Scan for the cell matching the given text and deliver its (X, Y) coordinate at center. 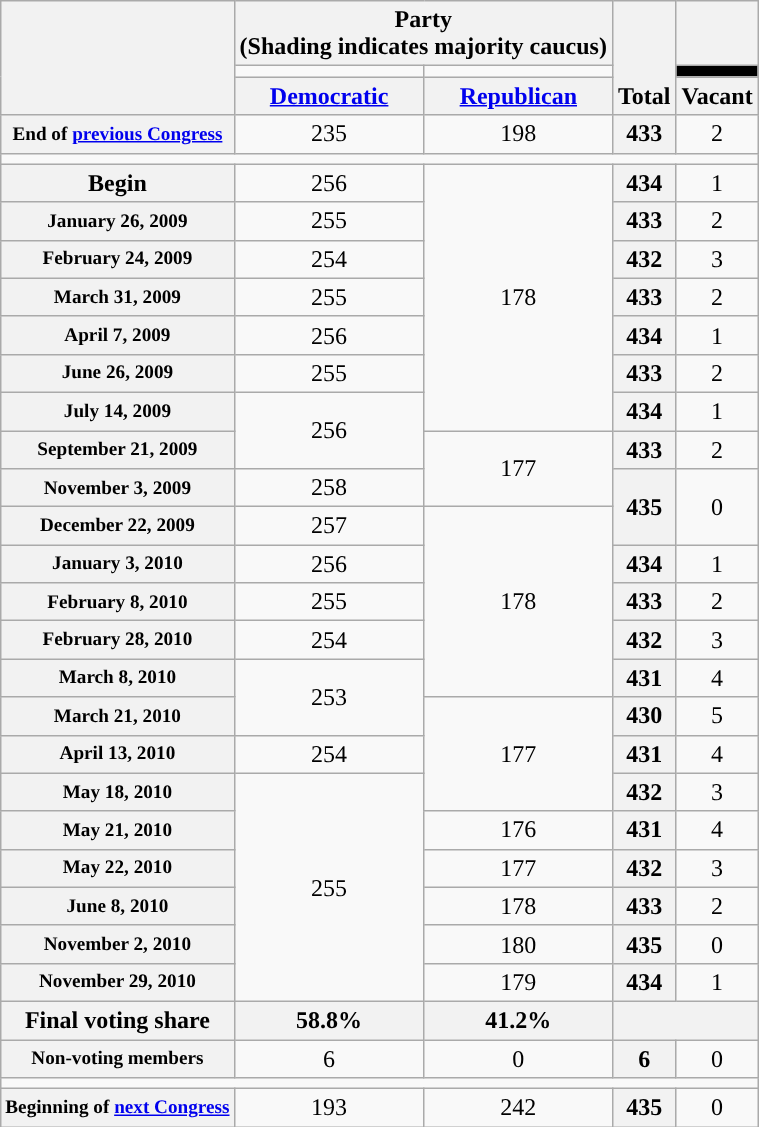
5 (717, 716)
February 28, 2010 (118, 640)
Party (Shading indicates majority caucus) (423, 34)
May 22, 2010 (118, 868)
235 (329, 134)
March 31, 2009 (118, 297)
176 (518, 830)
May 18, 2010 (118, 792)
March 8, 2010 (118, 678)
58.8% (329, 1020)
Vacant (717, 96)
253 (329, 697)
Republican (518, 96)
April 7, 2009 (118, 335)
June 8, 2010 (118, 906)
February 24, 2009 (118, 259)
198 (518, 134)
April 13, 2010 (118, 754)
March 21, 2010 (118, 716)
December 22, 2009 (118, 526)
258 (329, 488)
Democratic (329, 96)
January 26, 2009 (118, 221)
Non-voting members (118, 1059)
193 (329, 1108)
January 3, 2010 (118, 564)
180 (518, 944)
Total (644, 58)
September 21, 2009 (118, 449)
February 8, 2010 (118, 602)
November 2, 2010 (118, 944)
Final voting share (118, 1020)
242 (518, 1108)
430 (644, 716)
November 3, 2009 (118, 488)
End of previous Congress (118, 134)
July 14, 2009 (118, 411)
November 29, 2010 (118, 982)
Begin (118, 183)
41.2% (518, 1020)
257 (329, 526)
May 21, 2010 (118, 830)
June 26, 2009 (118, 373)
Beginning of next Congress (118, 1108)
179 (518, 982)
